Extract the [x, y] coordinate from the center of the cell holding the provided text.  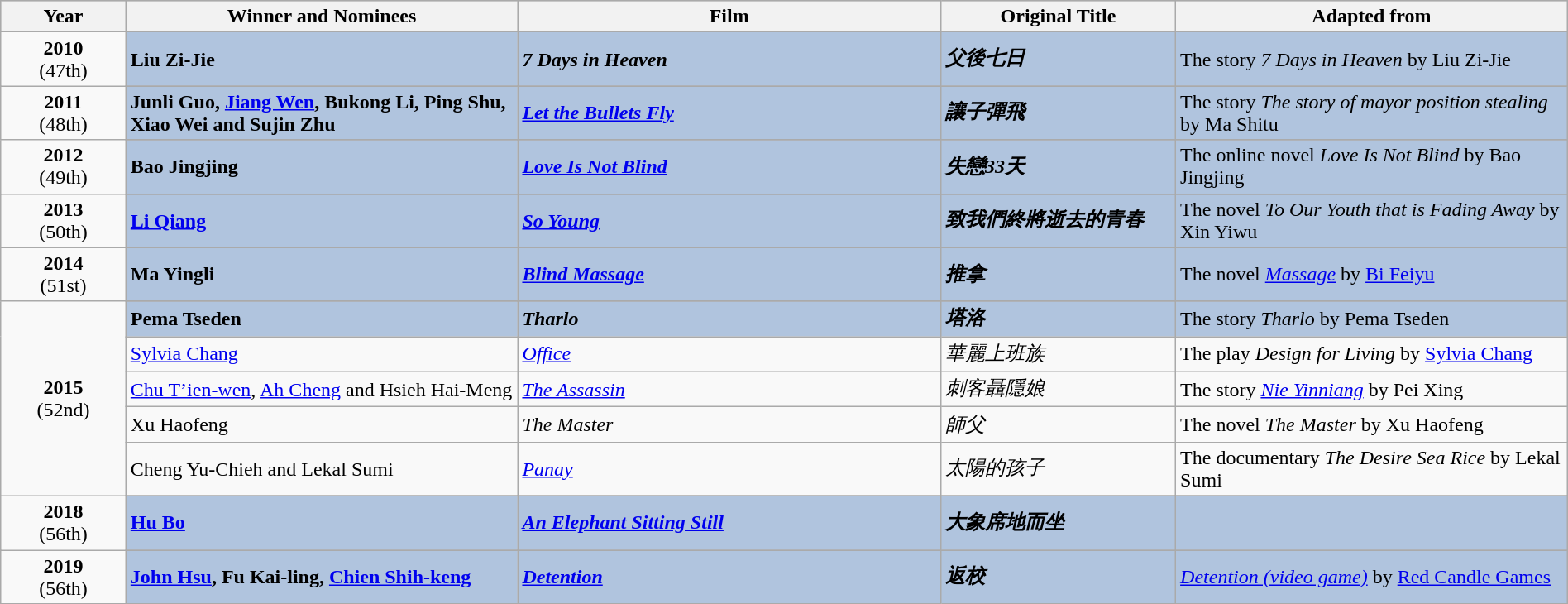
The story The story of mayor position stealing by Ma Shitu [1372, 113]
Adapted from [1372, 17]
Sylvia Chang [322, 354]
2019(56th) [64, 576]
Original Title [1058, 17]
Detention [729, 576]
7 Days in Heaven [729, 60]
The Assassin [729, 389]
父後七日 [1058, 60]
Xu Haofeng [322, 425]
The story Tharlo by Pema Tseden [1372, 319]
The novel To Our Youth that is Fading Away by Xin Yiwu [1372, 220]
2015(52nd) [64, 399]
An Elephant Sitting Still [729, 523]
大象席地而坐 [1058, 523]
The story 7 Days in Heaven by Liu Zi-Jie [1372, 60]
塔洛 [1058, 319]
The online novel Love Is Not Blind by Bao Jingjing [1372, 167]
Pema Tseden [322, 319]
The play Design for Living by Sylvia Chang [1372, 354]
失戀33天 [1058, 167]
The Master [729, 425]
The novel The Master by Xu Haofeng [1372, 425]
Li Qiang [322, 220]
Detention (video game) by Red Candle Games [1372, 576]
致我們終將逝去的青春 [1058, 220]
Love Is Not Blind [729, 167]
太陽的孩子 [1058, 468]
Tharlo [729, 319]
推拿 [1058, 275]
Cheng Yu-Chieh and Lekal Sumi [322, 468]
So Young [729, 220]
The novel Massage by Bi Feiyu [1372, 275]
Junli Guo, Jiang Wen, Bukong Li, Ping Shu, Xiao Wei and Sujin Zhu [322, 113]
刺客聶隱娘 [1058, 389]
Hu Bo [322, 523]
John Hsu, Fu Kai-ling, Chien Shih-keng [322, 576]
Year [64, 17]
返校 [1058, 576]
2014(51st) [64, 275]
Chu T’ien-wen, Ah Cheng and Hsieh Hai-Meng [322, 389]
Film [729, 17]
Bao Jingjing [322, 167]
Panay [729, 468]
2012(49th) [64, 167]
The documentary The Desire Sea Rice by Lekal Sumi [1372, 468]
Liu Zi-Jie [322, 60]
Let the Bullets Fly [729, 113]
Winner and Nominees [322, 17]
2010(47th) [64, 60]
師父 [1058, 425]
Ma Yingli [322, 275]
The story Nie Yinniang by Pei Xing [1372, 389]
讓子彈飛 [1058, 113]
Blind Massage [729, 275]
2013(50th) [64, 220]
華麗上班族 [1058, 354]
Office [729, 354]
2018(56th) [64, 523]
2011(48th) [64, 113]
